Find where the given text appears and provide that cell's center as [X, Y] coordinate. 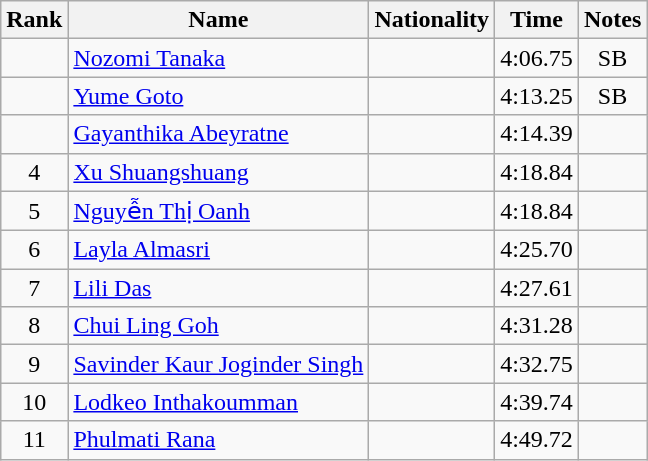
Lili Das [218, 288]
4 [34, 172]
Chui Ling Goh [218, 326]
5 [34, 211]
4:49.72 [537, 440]
Savinder Kaur Joginder Singh [218, 364]
4:31.28 [537, 326]
4:32.75 [537, 364]
4:14.39 [537, 134]
9 [34, 364]
6 [34, 250]
4:06.75 [537, 58]
Nozomi Tanaka [218, 58]
4:25.70 [537, 250]
Phulmati Rana [218, 440]
Nationality [432, 20]
7 [34, 288]
4:27.61 [537, 288]
8 [34, 326]
Yume Goto [218, 96]
10 [34, 402]
Lodkeo Inthakoumman [218, 402]
Nguyễn Thị Oanh [218, 211]
11 [34, 440]
Layla Almasri [218, 250]
Xu Shuangshuang [218, 172]
4:13.25 [537, 96]
Time [537, 20]
Notes [612, 20]
4:39.74 [537, 402]
Gayanthika Abeyratne [218, 134]
Rank [34, 20]
Name [218, 20]
